Output the (x, y) coordinate of the center of the cell containing the given text.  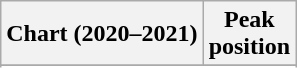
Chart (2020–2021) (102, 34)
Peakposition (249, 34)
